From the cell containing the given text, extract its center point as [x, y] coordinate. 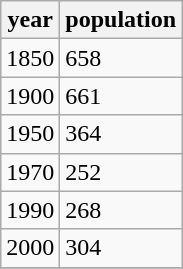
252 [121, 172]
1990 [30, 210]
268 [121, 210]
1970 [30, 172]
304 [121, 248]
year [30, 20]
1950 [30, 134]
2000 [30, 248]
661 [121, 96]
1900 [30, 96]
658 [121, 58]
population [121, 20]
1850 [30, 58]
364 [121, 134]
